Detect which cell encompasses the target text, then output its (X, Y) center coordinate. 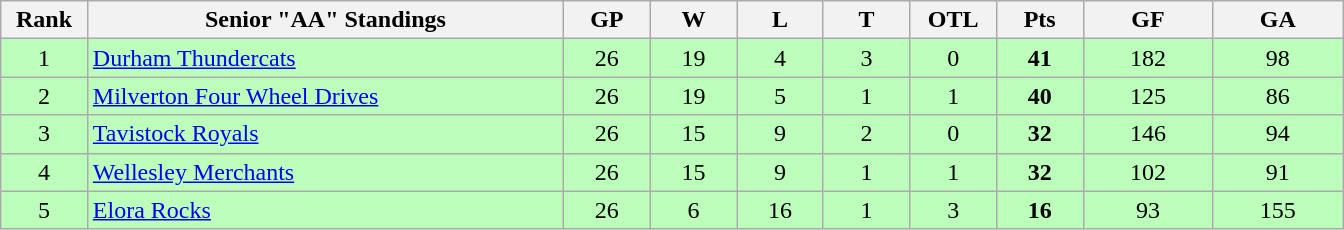
41 (1040, 58)
Milverton Four Wheel Drives (325, 96)
91 (1278, 172)
GP (608, 20)
6 (694, 210)
94 (1278, 134)
OTL (954, 20)
146 (1148, 134)
L (780, 20)
40 (1040, 96)
Wellesley Merchants (325, 172)
125 (1148, 96)
T (866, 20)
98 (1278, 58)
Pts (1040, 20)
Senior "AA" Standings (325, 20)
93 (1148, 210)
W (694, 20)
GF (1148, 20)
GA (1278, 20)
86 (1278, 96)
155 (1278, 210)
Elora Rocks (325, 210)
182 (1148, 58)
Rank (44, 20)
Durham Thundercats (325, 58)
102 (1148, 172)
Tavistock Royals (325, 134)
